From the cell containing the given text, extract its center point as [X, Y] coordinate. 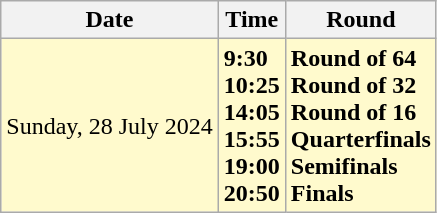
Round [360, 20]
Time [252, 20]
Sunday, 28 July 2024 [110, 126]
Round of 64Round of 32Round of 16QuarterfinalsSemifinalsFinals [360, 126]
9:3010:2514:0515:5519:0020:50 [252, 126]
Date [110, 20]
